Return (X, Y) of the center of cell containing provided text 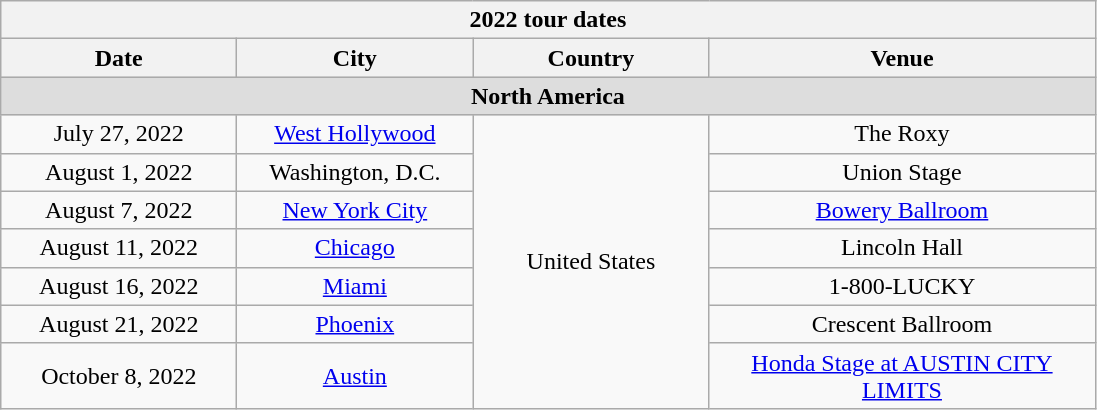
August 21, 2022 (119, 324)
Crescent Ballroom (902, 324)
West Hollywood (355, 134)
Union Stage (902, 172)
The Roxy (902, 134)
Chicago (355, 248)
October 8, 2022 (119, 376)
Miami (355, 286)
July 27, 2022 (119, 134)
August 16, 2022 (119, 286)
Lincoln Hall (902, 248)
New York City (355, 210)
Washington, D.C. (355, 172)
1-800-LUCKY (902, 286)
Honda Stage at AUSTIN CITY LIMITS (902, 376)
Venue (902, 58)
Date (119, 58)
2022 tour dates (548, 20)
Phoenix (355, 324)
Bowery Ballroom (902, 210)
Austin (355, 376)
City (355, 58)
August 1, 2022 (119, 172)
Country (591, 58)
August 11, 2022 (119, 248)
August 7, 2022 (119, 210)
United States (591, 262)
North America (548, 96)
